Locate the cell with the specified text and output its [x, y] center coordinate. 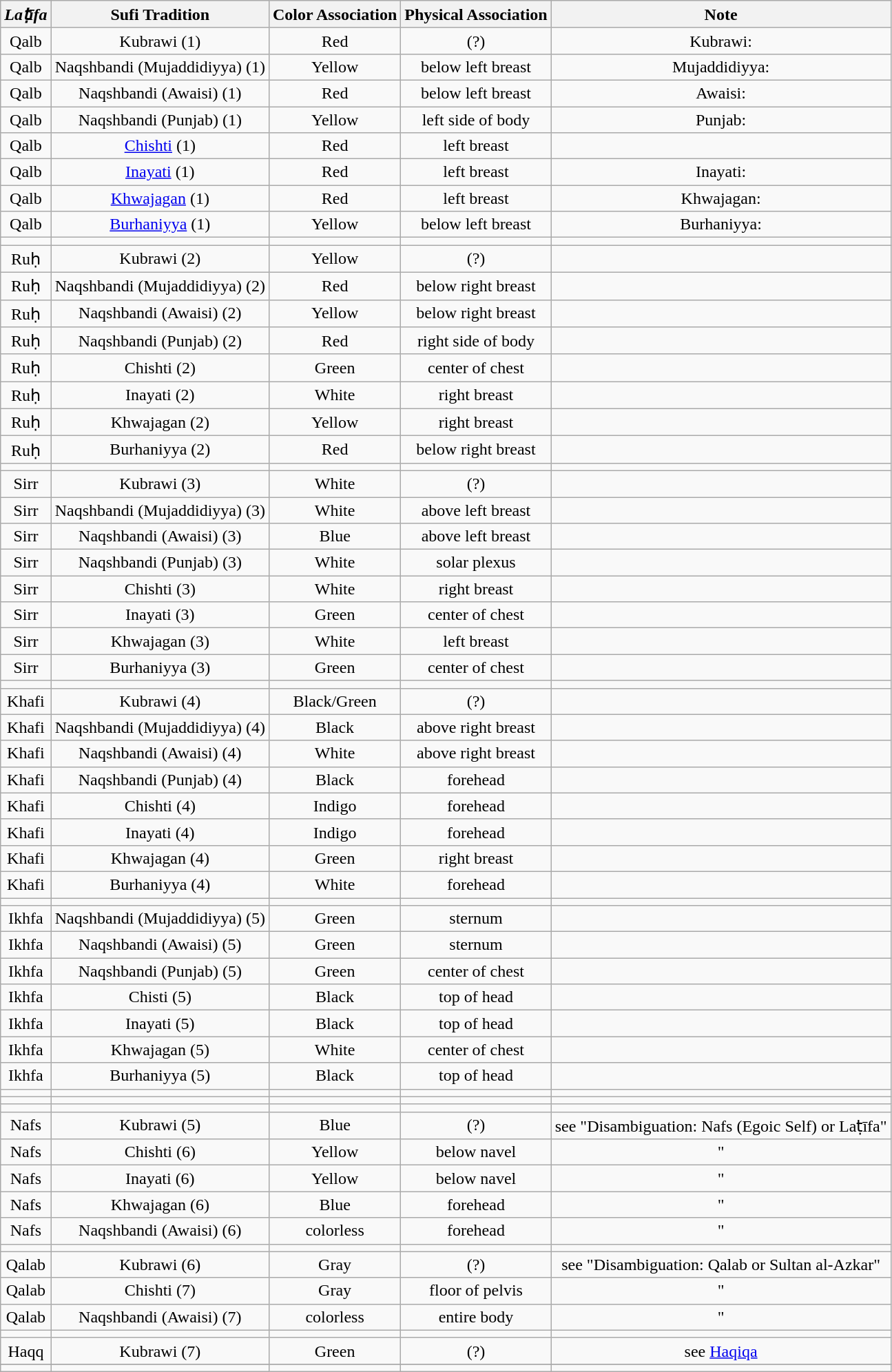
Inayati (4) [160, 832]
Naqshbandi (Awaisi) (7) [160, 1317]
Khwajagan (5) [160, 1050]
Burhaniyya (2) [160, 450]
Khwajagan: [720, 198]
left side of body [476, 119]
Khwajagan (2) [160, 422]
Burhaniyya (5) [160, 1076]
Inayati (2) [160, 395]
Naqshbandi (Mujaddidiyya) (3) [160, 510]
Khwajagan (4) [160, 858]
Chishti (7) [160, 1291]
solar plexus [476, 563]
Sufi Tradition [160, 14]
Kubrawi (2) [160, 259]
entire body [476, 1317]
Naqshbandi (Awaisi) (4) [160, 753]
Inayati (3) [160, 615]
Chishti (3) [160, 589]
Naqshbandi (Mujaddidiyya) (4) [160, 727]
Naqshbandi (Punjab) (3) [160, 563]
Naqshbandi (Mujaddidiyya) (1) [160, 67]
Naqshbandi (Punjab) (1) [160, 119]
Chishti (4) [160, 806]
Chishti (1) [160, 146]
Chishti (2) [160, 368]
Awaisi: [720, 93]
Naqshbandi (Awaisi) (3) [160, 537]
Black/Green [335, 701]
Naqshbandi (Punjab) (4) [160, 780]
Khwajagan (6) [160, 1205]
Inayati: [720, 172]
Kubrawi (1) [160, 41]
right side of body [476, 341]
Chisti (5) [160, 997]
Khwajagan (3) [160, 641]
Mujaddidiyya: [720, 67]
floor of pelvis [476, 1291]
Naqshbandi (Punjab) (5) [160, 971]
Kubrawi (6) [160, 1265]
Kubrawi (4) [160, 701]
Physical Association [476, 14]
Note [720, 14]
Khwajagan (1) [160, 198]
Naqshbandi (Awaisi) (6) [160, 1231]
Kubrawi (7) [160, 1351]
Color Association [335, 14]
Naqshbandi (Awaisi) (1) [160, 93]
Burhaniyya: [720, 225]
Naqshbandi (Awaisi) (5) [160, 945]
see Haqiqa [720, 1351]
see "Disambiguation: Qalab or Sultan al-Azkar" [720, 1265]
Naqshbandi (Mujaddidiyya) (5) [160, 919]
Laṭīfa [26, 14]
Burhaniyya (3) [160, 667]
Inayati (1) [160, 172]
Naqshbandi (Awaisi) (2) [160, 313]
Inayati (6) [160, 1178]
Naqshbandi (Punjab) (2) [160, 341]
Naqshbandi (Mujaddidiyya) (2) [160, 286]
Punjab: [720, 119]
Kubrawi: [720, 41]
Kubrawi (3) [160, 484]
Burhaniyya (1) [160, 225]
Burhaniyya (4) [160, 884]
Kubrawi (5) [160, 1125]
Haqq [26, 1351]
see "Disambiguation: Nafs (Egoic Self) or Laṭīfa" [720, 1125]
Chishti (6) [160, 1152]
Inayati (5) [160, 1023]
